Return the (X, Y) coordinate for the center point of the cell that contains the specified text.  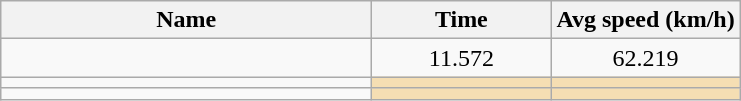
Avg speed (km/h) (646, 20)
Name (186, 20)
Time (462, 20)
62.219 (646, 58)
11.572 (462, 58)
